Return the (x, y) coordinate for the center point of the cell that contains the specified text.  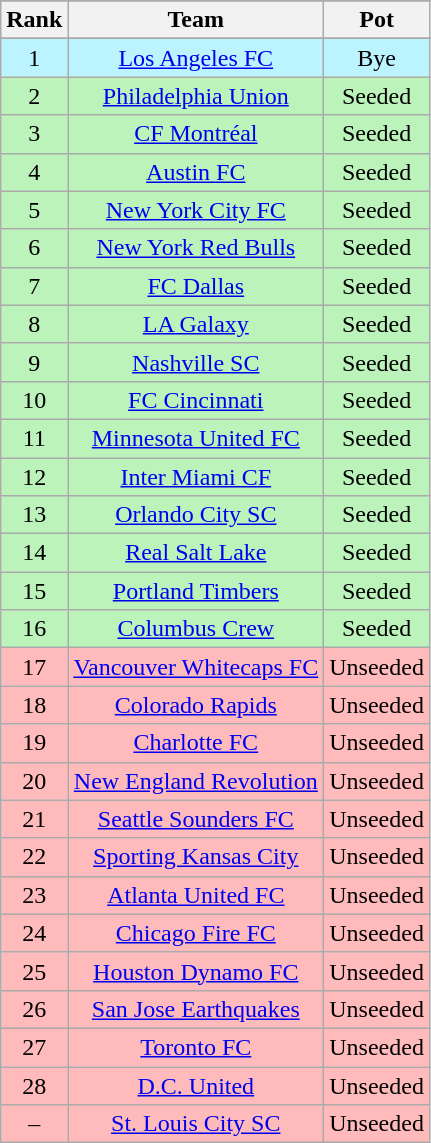
Houston Dynamo FC (196, 971)
28 (34, 1085)
26 (34, 1009)
8 (34, 324)
D.C. United (196, 1085)
12 (34, 477)
Vancouver Whitecaps FC (196, 667)
4 (34, 172)
15 (34, 591)
19 (34, 743)
FC Cincinnati (196, 400)
17 (34, 667)
Philadelphia Union (196, 96)
Nashville SC (196, 362)
Austin FC (196, 172)
LA Galaxy (196, 324)
21 (34, 819)
Rank (34, 20)
FC Dallas (196, 286)
10 (34, 400)
Bye (377, 58)
Los Angeles FC (196, 58)
Portland Timbers (196, 591)
Real Salt Lake (196, 553)
6 (34, 248)
– (34, 1124)
14 (34, 553)
Columbus Crew (196, 629)
Colorado Rapids (196, 705)
23 (34, 895)
9 (34, 362)
20 (34, 781)
Charlotte FC (196, 743)
Orlando City SC (196, 515)
Atlanta United FC (196, 895)
Team (196, 20)
New York City FC (196, 210)
CF Montréal (196, 134)
1 (34, 58)
24 (34, 933)
25 (34, 971)
7 (34, 286)
11 (34, 438)
Inter Miami CF (196, 477)
Toronto FC (196, 1047)
13 (34, 515)
27 (34, 1047)
New England Revolution (196, 781)
Minnesota United FC (196, 438)
16 (34, 629)
Seattle Sounders FC (196, 819)
St. Louis City SC (196, 1124)
22 (34, 857)
2 (34, 96)
Pot (377, 20)
San Jose Earthquakes (196, 1009)
Sporting Kansas City (196, 857)
New York Red Bulls (196, 248)
5 (34, 210)
Chicago Fire FC (196, 933)
3 (34, 134)
18 (34, 705)
